Capture the cell that displays the provided text and extract its (X, Y) central coordinate. 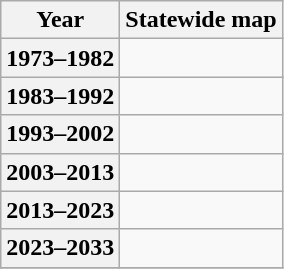
2023–2033 (60, 248)
1993–2002 (60, 134)
1983–1992 (60, 96)
Year (60, 20)
2013–2023 (60, 210)
2003–2013 (60, 172)
1973–1982 (60, 58)
Statewide map (201, 20)
